Search for the cell housing the specified text and yield its (x, y) center coordinate. 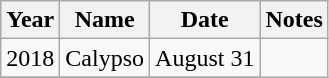
Year (30, 20)
Date (205, 20)
August 31 (205, 58)
Calypso (105, 58)
Name (105, 20)
Notes (294, 20)
2018 (30, 58)
